From the cell containing the given text, extract its center point as (X, Y) coordinate. 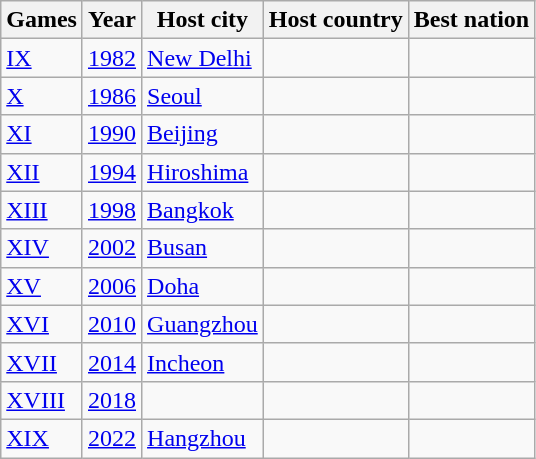
XV (42, 286)
2018 (112, 400)
Hangzhou (203, 438)
Games (42, 20)
Doha (203, 286)
2010 (112, 324)
1994 (112, 172)
XVIII (42, 400)
2002 (112, 248)
Year (112, 20)
Busan (203, 248)
XVII (42, 362)
IX (42, 58)
XVI (42, 324)
Host city (203, 20)
1998 (112, 210)
Hiroshima (203, 172)
XII (42, 172)
1986 (112, 96)
Best nation (471, 20)
1990 (112, 134)
Guangzhou (203, 324)
Seoul (203, 96)
Beijing (203, 134)
New Delhi (203, 58)
Incheon (203, 362)
2022 (112, 438)
X (42, 96)
2014 (112, 362)
XIII (42, 210)
XIV (42, 248)
2006 (112, 286)
XIX (42, 438)
Bangkok (203, 210)
Host country (336, 20)
XI (42, 134)
1982 (112, 58)
